From the cell containing the given text, extract its center point as (X, Y) coordinate. 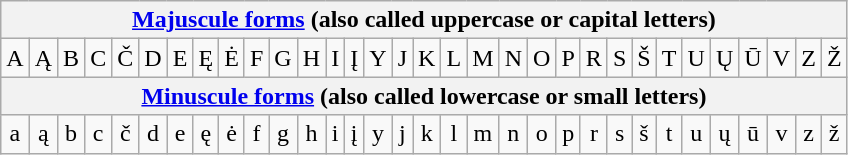
L (454, 58)
k (427, 134)
ė (232, 134)
ž (834, 134)
ų (724, 134)
s (619, 134)
b (72, 134)
a (15, 134)
r (594, 134)
B (72, 58)
O (542, 58)
z (809, 134)
v (781, 134)
Ū (753, 58)
N (513, 58)
i (336, 134)
D (153, 58)
h (311, 134)
Š (644, 58)
J (402, 58)
n (513, 134)
ū (753, 134)
V (781, 58)
d (153, 134)
Ę (206, 58)
u (696, 134)
U (696, 58)
ę (206, 134)
F (256, 58)
E (180, 58)
t (669, 134)
j (402, 134)
H (311, 58)
Y (378, 58)
Ė (232, 58)
T (669, 58)
P (568, 58)
Ų (724, 58)
S (619, 58)
G (283, 58)
g (283, 134)
č (126, 134)
Majuscule forms (also called uppercase or capital letters) (424, 20)
Į (354, 58)
ą (43, 134)
y (378, 134)
K (427, 58)
Z (809, 58)
m (483, 134)
M (483, 58)
p (568, 134)
š (644, 134)
į (354, 134)
f (256, 134)
Ž (834, 58)
l (454, 134)
R (594, 58)
C (98, 58)
c (98, 134)
Ą (43, 58)
o (542, 134)
Č (126, 58)
I (336, 58)
A (15, 58)
Minuscule forms (also called lowercase or small letters) (424, 96)
e (180, 134)
